Locate the cell with the specified text and output its (x, y) center coordinate. 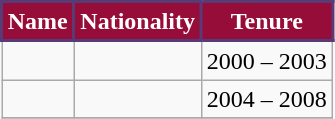
2000 – 2003 (266, 60)
Tenure (266, 22)
Name (38, 22)
Nationality (138, 22)
2004 – 2008 (266, 99)
